Provide the (x, y) coordinate of the cell's center where the given text is located.  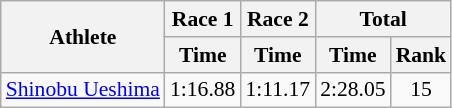
15 (422, 90)
Total (383, 19)
2:28.05 (352, 90)
Rank (422, 55)
1:11.17 (278, 90)
1:16.88 (202, 90)
Athlete (83, 36)
Race 2 (278, 19)
Shinobu Ueshima (83, 90)
Race 1 (202, 19)
